Capture the cell that displays the provided text and extract its [x, y] central coordinate. 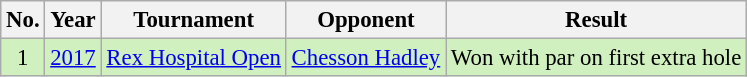
Tournament [194, 20]
1 [23, 58]
No. [23, 20]
Chesson Hadley [366, 58]
Opponent [366, 20]
Won with par on first extra hole [596, 58]
Year [73, 20]
Rex Hospital Open [194, 58]
2017 [73, 58]
Result [596, 20]
